Return the (X, Y) coordinate for the center point of the cell that contains the specified text.  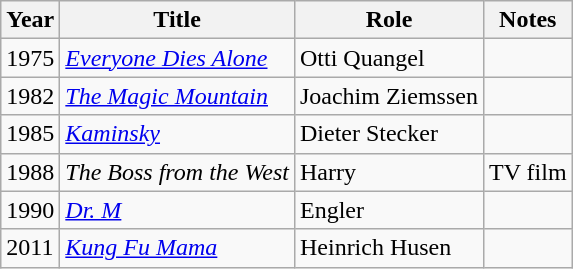
2011 (30, 248)
Everyone Dies Alone (178, 58)
TV film (528, 172)
Title (178, 20)
Otti Quangel (388, 58)
Engler (388, 210)
Harry (388, 172)
Kung Fu Mama (178, 248)
1985 (30, 134)
Notes (528, 20)
The Magic Mountain (178, 96)
Heinrich Husen (388, 248)
Joachim Ziemssen (388, 96)
1990 (30, 210)
Kaminsky (178, 134)
1988 (30, 172)
Dieter Stecker (388, 134)
Role (388, 20)
The Boss from the West (178, 172)
Year (30, 20)
1975 (30, 58)
Dr. M (178, 210)
1982 (30, 96)
